From the cell containing the given text, extract its center point as (x, y) coordinate. 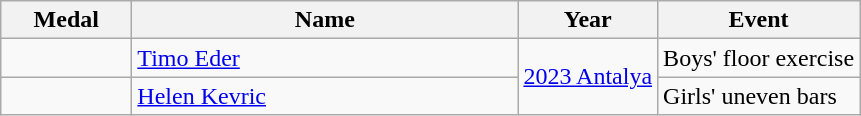
Timo Eder (325, 58)
Boys' floor exercise (759, 58)
Helen Kevric (325, 96)
Event (759, 20)
Year (588, 20)
Name (325, 20)
Girls' uneven bars (759, 96)
2023 Antalya (588, 77)
Medal (66, 20)
